Output the [x, y] coordinate of the center of the cell containing the given text.  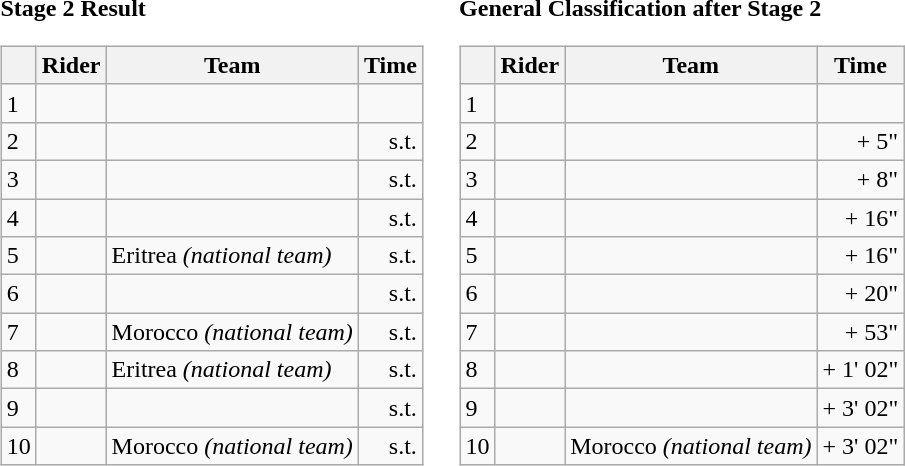
+ 8" [860, 179]
+ 20" [860, 294]
+ 53" [860, 332]
+ 1' 02" [860, 370]
+ 5" [860, 141]
